Provide the [X, Y] coordinate of the cell's center where the given text is located.  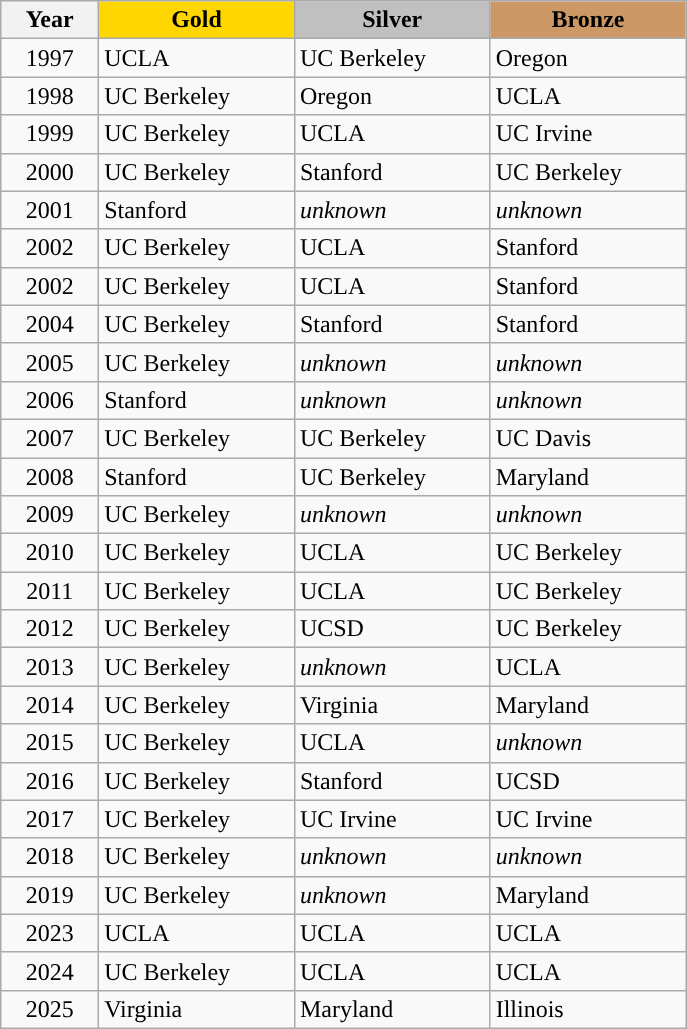
1997 [50, 58]
Year [50, 20]
2011 [50, 591]
2008 [50, 477]
2005 [50, 362]
2013 [50, 667]
Gold [197, 20]
2016 [50, 781]
Silver [392, 20]
2007 [50, 438]
2000 [50, 172]
2012 [50, 629]
UC Davis [588, 438]
2015 [50, 743]
2009 [50, 515]
2001 [50, 210]
Bronze [588, 20]
2010 [50, 553]
1999 [50, 134]
2014 [50, 705]
2023 [50, 933]
1998 [50, 96]
2019 [50, 895]
2017 [50, 819]
2004 [50, 324]
2018 [50, 857]
2025 [50, 1009]
2006 [50, 400]
2024 [50, 971]
Illinois [588, 1009]
